Search for the cell housing the specified text and yield its [x, y] center coordinate. 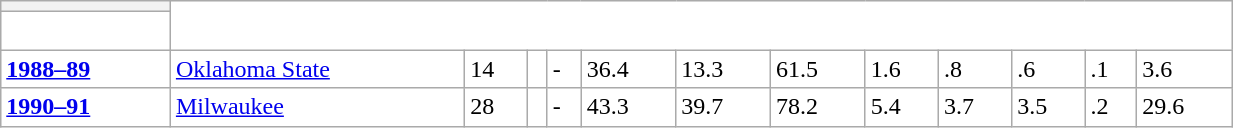
3.5 [1048, 107]
3.6 [1184, 69]
61.5 [818, 69]
1988–89 [86, 69]
78.2 [818, 107]
.6 [1048, 69]
.1 [1111, 69]
43.3 [628, 107]
.8 [974, 69]
29.6 [1184, 107]
Oklahoma State [317, 69]
36.4 [628, 69]
14 [496, 69]
13.3 [724, 69]
1.6 [902, 69]
1990–91 [86, 107]
.2 [1111, 107]
28 [496, 107]
Milwaukee [317, 107]
5.4 [902, 107]
39.7 [724, 107]
3.7 [974, 107]
